Extract the (X, Y) coordinate from the center of the cell holding the provided text.  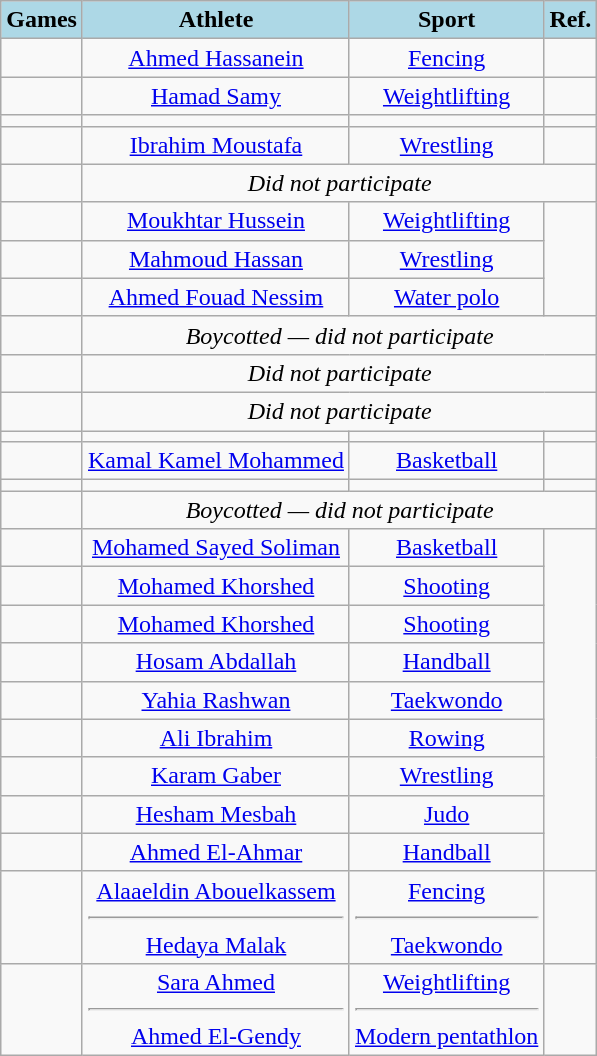
Moukhtar Hussein (216, 221)
Judo (446, 814)
Rowing (446, 738)
Ahmed Hassanein (216, 58)
Taekwondo (446, 700)
Athlete (216, 20)
Fencing Taekwondo (446, 917)
Karam Gaber (216, 776)
Ibrahim Moustafa (216, 145)
Hamad Samy (216, 96)
Water polo (446, 297)
Fencing (446, 58)
Ahmed El-Ahmar (216, 852)
Sara Ahmed Ahmed El-Gendy (216, 1009)
Games (42, 20)
Ref. (570, 20)
Hosam Abdallah (216, 662)
Weightlifting Modern pentathlon (446, 1009)
Ahmed Fouad Nessim (216, 297)
Sport (446, 20)
Yahia Rashwan (216, 700)
Kamal Kamel Mohammed (216, 461)
Mohamed Sayed Soliman (216, 548)
Hesham Mesbah (216, 814)
Mahmoud Hassan (216, 259)
Alaaeldin Abouelkassem Hedaya Malak (216, 917)
Ali Ibrahim (216, 738)
